Return the (X, Y) coordinate for the center point of the cell that contains the specified text.  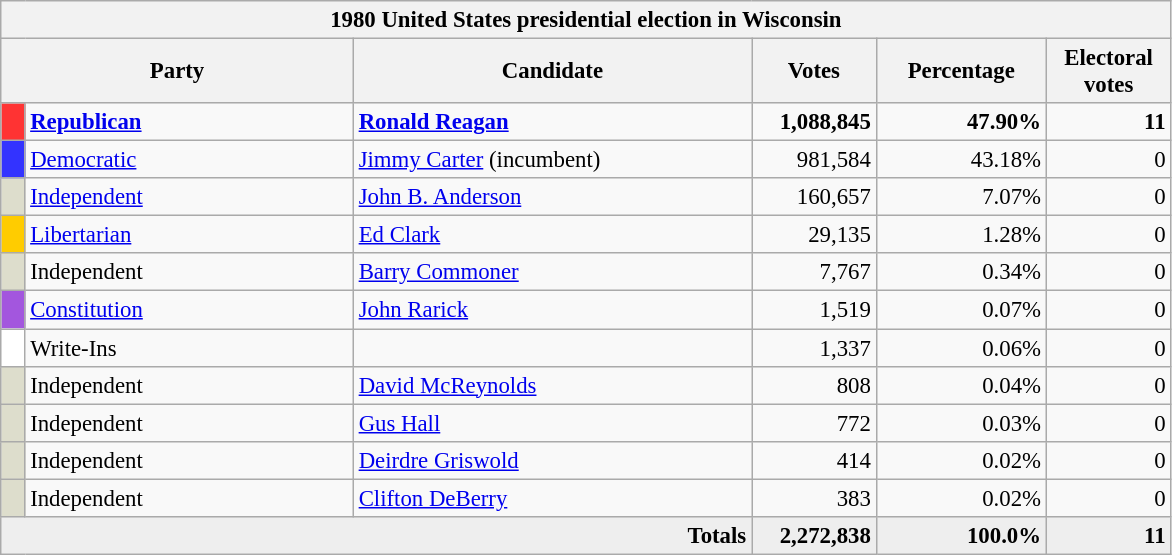
Barry Commoner (552, 273)
0.34% (961, 273)
Ed Clark (552, 235)
Jimmy Carter (incumbent) (552, 160)
Deirdre Griswold (552, 460)
2,272,838 (814, 536)
Gus Hall (552, 423)
0.04% (961, 385)
47.90% (961, 122)
John Rarick (552, 310)
Percentage (961, 72)
29,135 (814, 235)
Libertarian (189, 235)
772 (814, 423)
Totals (376, 536)
0.07% (961, 310)
Party (178, 72)
Republican (189, 122)
Votes (814, 72)
7,767 (814, 273)
0.06% (961, 348)
Write-Ins (189, 348)
Clifton DeBerry (552, 498)
David McReynolds (552, 385)
43.18% (961, 160)
981,584 (814, 160)
100.0% (961, 536)
1,337 (814, 348)
Democratic (189, 160)
383 (814, 498)
7.07% (961, 197)
1,088,845 (814, 122)
808 (814, 385)
Constitution (189, 310)
160,657 (814, 197)
Electoral votes (1108, 72)
Ronald Reagan (552, 122)
0.03% (961, 423)
1.28% (961, 235)
414 (814, 460)
John B. Anderson (552, 197)
Candidate (552, 72)
1,519 (814, 310)
1980 United States presidential election in Wisconsin (586, 20)
